Search for the cell housing the specified text and yield its (x, y) center coordinate. 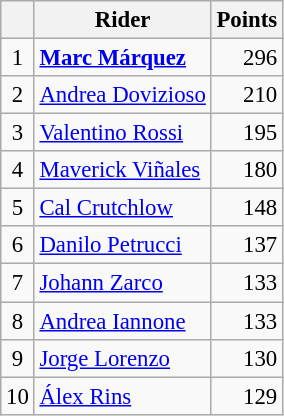
Andrea Iannone (122, 321)
10 (18, 396)
Points (246, 20)
Johann Zarco (122, 283)
129 (246, 396)
180 (246, 170)
2 (18, 95)
210 (246, 95)
195 (246, 133)
9 (18, 358)
148 (246, 208)
3 (18, 133)
296 (246, 58)
8 (18, 321)
1 (18, 58)
Andrea Dovizioso (122, 95)
137 (246, 245)
Rider (122, 20)
Marc Márquez (122, 58)
Valentino Rossi (122, 133)
Cal Crutchlow (122, 208)
Jorge Lorenzo (122, 358)
Danilo Petrucci (122, 245)
Álex Rins (122, 396)
Maverick Viñales (122, 170)
4 (18, 170)
5 (18, 208)
7 (18, 283)
130 (246, 358)
6 (18, 245)
